For the text-containing cell, return its midpoint in (x, y) coordinate format. 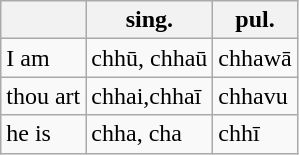
thou art (44, 96)
chhai,chhaī (150, 96)
he is (44, 134)
chhavu (255, 96)
sing. (150, 20)
chhawā (255, 58)
chha, cha (150, 134)
chhī (255, 134)
pul. (255, 20)
I am (44, 58)
chhū, chhaū (150, 58)
